Scan for the cell matching the given text and deliver its [X, Y] coordinate at center. 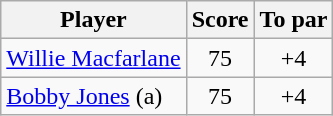
To par [294, 20]
Score [220, 20]
Willie Macfarlane [94, 58]
Player [94, 20]
Bobby Jones (a) [94, 96]
